Detect which cell encompasses the target text, then output its (X, Y) center coordinate. 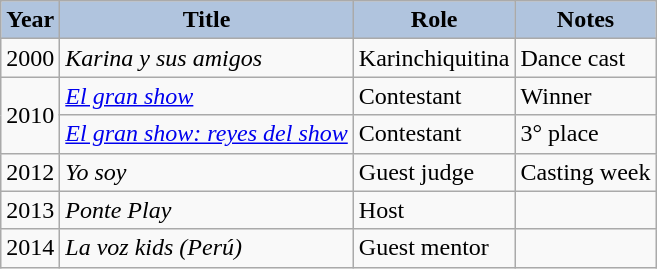
Karina y sus amigos (206, 58)
Dance cast (586, 58)
Ponte Play (206, 210)
2014 (30, 248)
2000 (30, 58)
2012 (30, 172)
Karinchiquitina (434, 58)
El gran show (206, 96)
Guest judge (434, 172)
Guest mentor (434, 248)
Yo soy (206, 172)
Casting week (586, 172)
Winner (586, 96)
La voz kids (Perú) (206, 248)
Title (206, 20)
El gran show: reyes del show (206, 134)
2013 (30, 210)
Notes (586, 20)
Host (434, 210)
Year (30, 20)
2010 (30, 115)
Role (434, 20)
3° place (586, 134)
